Return [X, Y] of the center of cell containing provided text 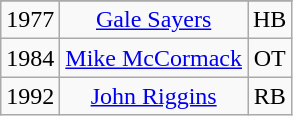
HB [270, 20]
RB [270, 96]
OT [270, 58]
Gale Sayers [154, 20]
1977 [30, 20]
John Riggins [154, 96]
Mike McCormack [154, 58]
1992 [30, 96]
1984 [30, 58]
